Capture the cell that displays the provided text and extract its [x, y] central coordinate. 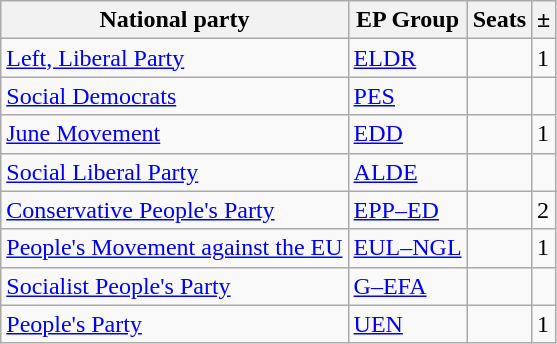
ALDE [408, 172]
ELDR [408, 58]
EP Group [408, 20]
Social Liberal Party [174, 172]
EPP–ED [408, 210]
PES [408, 96]
UEN [408, 324]
National party [174, 20]
People's Party [174, 324]
EDD [408, 134]
June Movement [174, 134]
Left, Liberal Party [174, 58]
EUL–NGL [408, 248]
G–EFA [408, 286]
2 [544, 210]
Conservative People's Party [174, 210]
People's Movement against the EU [174, 248]
Seats [499, 20]
Socialist People's Party [174, 286]
Social Democrats [174, 96]
± [544, 20]
